Provide the [X, Y] coordinate of the cell's center where the given text is located.  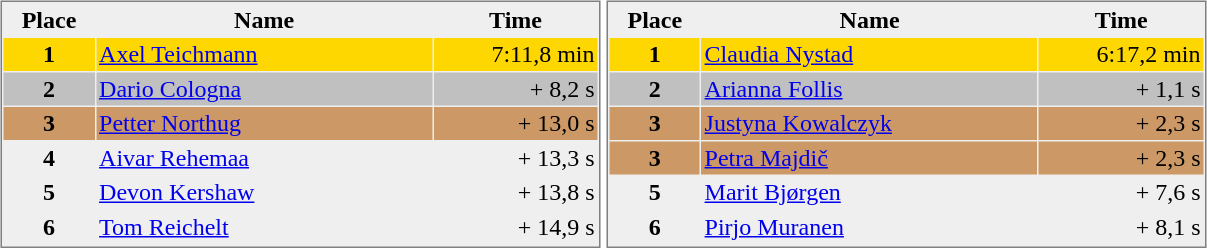
Marit Bjørgen [870, 192]
6:17,2 min [1121, 54]
Justyna Kowalczyk [870, 124]
Petter Northug [264, 124]
Pirjo Muranen [870, 226]
+ 8,2 s [516, 88]
Tom Reichelt [264, 226]
Axel Teichmann [264, 54]
7:11,8 min [516, 54]
+ 13,0 s [516, 124]
Arianna Follis [870, 88]
+ 8,1 s [1121, 226]
Claudia Nystad [870, 54]
+ 14,9 s [516, 226]
4 [50, 158]
+ 7,6 s [1121, 192]
Petra Majdič [870, 158]
+ 1,1 s [1121, 88]
+ 13,8 s [516, 192]
Devon Kershaw [264, 192]
Dario Cologna [264, 88]
+ 13,3 s [516, 158]
Aivar Rehemaa [264, 158]
